Return the (X, Y) coordinate for the center point of the cell that contains the specified text.  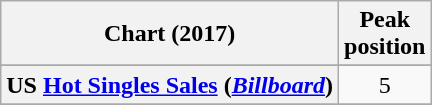
5 (385, 85)
US Hot Singles Sales (Billboard) (170, 85)
Peak position (385, 34)
Chart (2017) (170, 34)
